Extract the [X, Y] coordinate from the center of the cell holding the provided text.  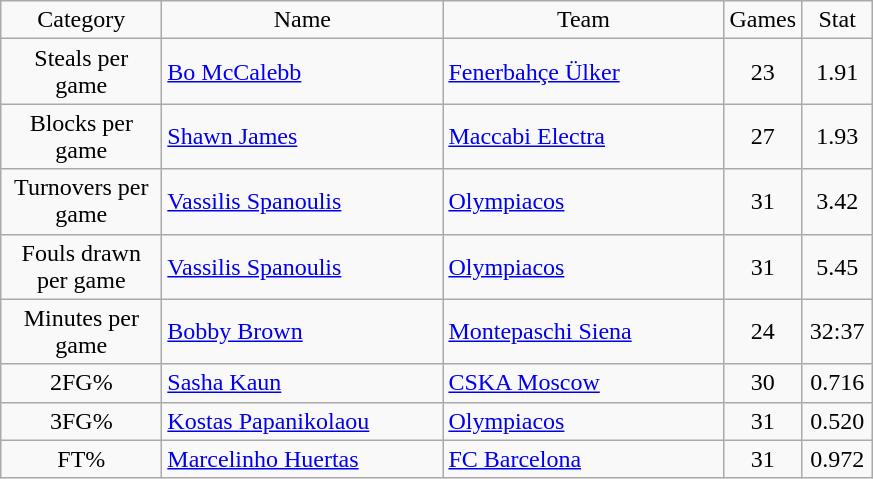
Maccabi Electra [584, 136]
Steals per game [82, 72]
2FG% [82, 383]
0.716 [838, 383]
CSKA Moscow [584, 383]
5.45 [838, 266]
FT% [82, 459]
Shawn James [302, 136]
Kostas Papanikolaou [302, 421]
Category [82, 20]
23 [763, 72]
3FG% [82, 421]
Turnovers per game [82, 202]
27 [763, 136]
1.93 [838, 136]
Sasha Kaun [302, 383]
Fenerbahçe Ülker [584, 72]
32:37 [838, 332]
3.42 [838, 202]
FC Barcelona [584, 459]
Stat [838, 20]
Marcelinho Huertas [302, 459]
Bo McCalebb [302, 72]
24 [763, 332]
1.91 [838, 72]
Minutes per game [82, 332]
Name [302, 20]
Team [584, 20]
Blocks per game [82, 136]
Fouls drawn per game [82, 266]
Montepaschi Siena [584, 332]
0.972 [838, 459]
Games [763, 20]
Bobby Brown [302, 332]
0.520 [838, 421]
30 [763, 383]
